Extract the [x, y] coordinate from the center of the cell holding the provided text.  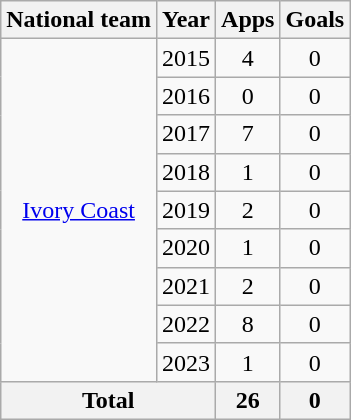
2023 [186, 362]
2017 [186, 134]
Goals [315, 20]
8 [248, 324]
Ivory Coast [79, 210]
2015 [186, 58]
Total [108, 400]
2020 [186, 248]
National team [79, 20]
Year [186, 20]
2016 [186, 96]
2022 [186, 324]
2018 [186, 172]
4 [248, 58]
2021 [186, 286]
Apps [248, 20]
7 [248, 134]
2019 [186, 210]
26 [248, 400]
